Locate the cell with the specified text and output its [x, y] center coordinate. 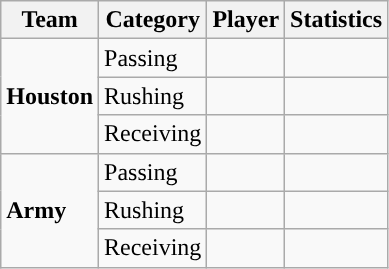
Player [246, 20]
Statistics [336, 20]
Houston [50, 96]
Category [153, 20]
Army [50, 210]
Team [50, 20]
